Find where the given text appears and provide that cell's center as [x, y] coordinate. 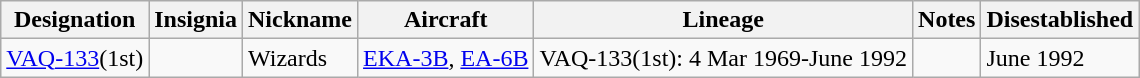
Nickname [300, 20]
VAQ-133(1st): 4 Mar 1969-June 1992 [724, 58]
EKA-3B, EA-6B [446, 58]
Wizards [300, 58]
Insignia [196, 20]
Disestablished [1060, 20]
Designation [75, 20]
Notes [947, 20]
June 1992 [1060, 58]
Aircraft [446, 20]
Lineage [724, 20]
VAQ-133(1st) [75, 58]
